Output the [X, Y] coordinate of the center of the cell containing the given text.  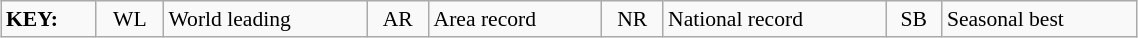
KEY: [48, 19]
National record [774, 19]
SB [914, 19]
World leading [264, 19]
AR [398, 19]
Seasonal best [1040, 19]
Area record [516, 19]
WL [130, 19]
NR [632, 19]
